Return (X, Y) of the center of cell containing provided text 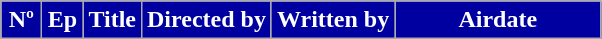
Written by (332, 20)
Title (112, 20)
Directed by (206, 20)
Airdate (498, 20)
Nº (22, 20)
Ep (62, 20)
